Extract the (X, Y) coordinate from the center of the cell holding the provided text.  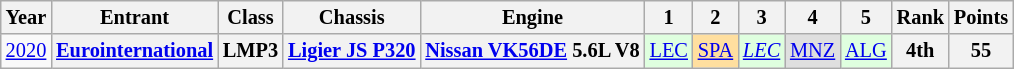
MNZ (812, 51)
ALG (866, 51)
Entrant (134, 17)
Year (26, 17)
Class (250, 17)
Ligier JS P320 (352, 51)
SPA (716, 51)
5 (866, 17)
Chassis (352, 17)
Eurointernational (134, 51)
LMP3 (250, 51)
Engine (532, 17)
1 (669, 17)
2 (716, 17)
Nissan VK56DE 5.6L V8 (532, 51)
2020 (26, 51)
55 (981, 51)
4 (812, 17)
4th (920, 51)
Points (981, 17)
Rank (920, 17)
3 (762, 17)
